Provide the [x, y] coordinate of the cell's center where the given text is located.  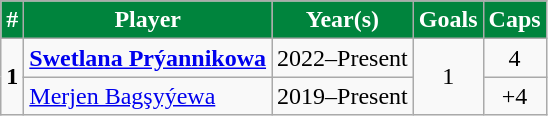
Merjen Bagşyýewa [148, 96]
+4 [514, 96]
Year(s) [343, 20]
2022–Present [343, 58]
Swetlana Prýannikowa [148, 58]
Player [148, 20]
# [12, 20]
Caps [514, 20]
2019–Present [343, 96]
Goals [448, 20]
4 [514, 58]
